Determine the (x, y) coordinate at the center of the cell enclosing the given text.  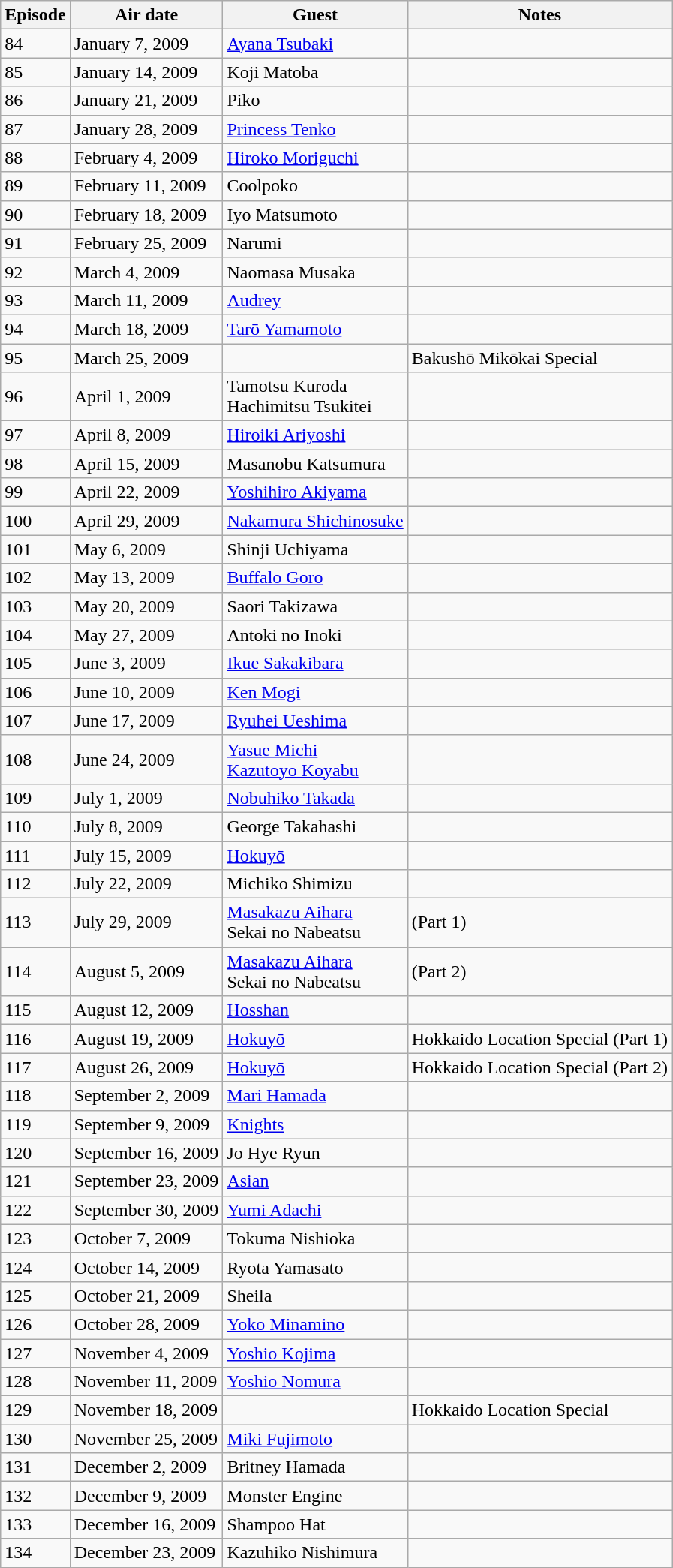
Iyo Matsumoto (315, 215)
86 (35, 101)
Shinji Uchiyama (315, 549)
Bakushō Mikōkai Special (539, 358)
Ken Mogi (315, 692)
Kazuhiko Nishimura (315, 1553)
August 12, 2009 (146, 1010)
September 16, 2009 (146, 1153)
105 (35, 664)
Naomasa Musaka (315, 272)
August 26, 2009 (146, 1067)
107 (35, 721)
89 (35, 186)
May 20, 2009 (146, 606)
July 22, 2009 (146, 884)
131 (35, 1467)
March 18, 2009 (146, 329)
May 13, 2009 (146, 578)
100 (35, 521)
92 (35, 272)
122 (35, 1210)
Yoshio Nomura (315, 1382)
July 8, 2009 (146, 826)
Sheila (315, 1296)
Tamotsu KurodaHachimitsu Tsukitei (315, 396)
George Takahashi (315, 826)
116 (35, 1039)
Jo Hye Ryun (315, 1153)
April 15, 2009 (146, 464)
93 (35, 300)
April 22, 2009 (146, 492)
July 1, 2009 (146, 798)
120 (35, 1153)
Asian (315, 1181)
125 (35, 1296)
Ryota Yamasato (315, 1267)
84 (35, 44)
111 (35, 855)
113 (35, 923)
June 10, 2009 (146, 692)
Notes (539, 15)
Hokkaido Location Special (539, 1410)
Knights (315, 1124)
March 25, 2009 (146, 358)
114 (35, 971)
November 18, 2009 (146, 1410)
February 4, 2009 (146, 158)
88 (35, 158)
July 15, 2009 (146, 855)
Narumi (315, 243)
Ayana Tsubaki (315, 44)
Miki Fujimoto (315, 1439)
Hiroko Moriguchi (315, 158)
Michiko Shimizu (315, 884)
104 (35, 635)
115 (35, 1010)
129 (35, 1410)
85 (35, 72)
Guest (315, 15)
97 (35, 435)
112 (35, 884)
February 18, 2009 (146, 215)
Ikue Sakakibara (315, 664)
Nakamura Shichinosuke (315, 521)
124 (35, 1267)
December 23, 2009 (146, 1553)
April 29, 2009 (146, 521)
Audrey (315, 300)
Princess Tenko (315, 129)
August 5, 2009 (146, 971)
133 (35, 1524)
February 25, 2009 (146, 243)
January 21, 2009 (146, 101)
June 24, 2009 (146, 760)
106 (35, 692)
December 9, 2009 (146, 1496)
119 (35, 1124)
May 27, 2009 (146, 635)
Britney Hamada (315, 1467)
96 (35, 396)
December 16, 2009 (146, 1524)
132 (35, 1496)
98 (35, 464)
June 3, 2009 (146, 664)
95 (35, 358)
October 21, 2009 (146, 1296)
94 (35, 329)
Air date (146, 15)
September 23, 2009 (146, 1181)
Hokkaido Location Special (Part 1) (539, 1039)
109 (35, 798)
99 (35, 492)
121 (35, 1181)
April 1, 2009 (146, 396)
Yoko Minamino (315, 1324)
Saori Takizawa (315, 606)
117 (35, 1067)
Piko (315, 101)
Hiroiki Ariyoshi (315, 435)
127 (35, 1353)
Hokkaido Location Special (Part 2) (539, 1067)
October 28, 2009 (146, 1324)
Antoki no Inoki (315, 635)
118 (35, 1096)
Episode (35, 15)
May 6, 2009 (146, 549)
87 (35, 129)
February 11, 2009 (146, 186)
Tarō Yamamoto (315, 329)
123 (35, 1238)
April 8, 2009 (146, 435)
126 (35, 1324)
Tokuma Nishioka (315, 1238)
March 11, 2009 (146, 300)
Koji Matoba (315, 72)
November 4, 2009 (146, 1353)
Nobuhiko Takada (315, 798)
110 (35, 826)
103 (35, 606)
Yoshio Kojima (315, 1353)
Buffalo Goro (315, 578)
Shampoo Hat (315, 1524)
130 (35, 1439)
102 (35, 578)
November 25, 2009 (146, 1439)
November 11, 2009 (146, 1382)
July 29, 2009 (146, 923)
September 9, 2009 (146, 1124)
(Part 2) (539, 971)
January 7, 2009 (146, 44)
Mari Hamada (315, 1096)
December 2, 2009 (146, 1467)
September 2, 2009 (146, 1096)
Hosshan (315, 1010)
October 14, 2009 (146, 1267)
101 (35, 549)
Yoshihiro Akiyama (315, 492)
March 4, 2009 (146, 272)
Masanobu Katsumura (315, 464)
134 (35, 1553)
128 (35, 1382)
January 28, 2009 (146, 129)
Monster Engine (315, 1496)
June 17, 2009 (146, 721)
(Part 1) (539, 923)
October 7, 2009 (146, 1238)
Yumi Adachi (315, 1210)
January 14, 2009 (146, 72)
August 19, 2009 (146, 1039)
Coolpoko (315, 186)
September 30, 2009 (146, 1210)
91 (35, 243)
Yasue MichiKazutoyo Koyabu (315, 760)
Ryuhei Ueshima (315, 721)
108 (35, 760)
90 (35, 215)
